Return the (x, y) coordinate for the center point of the cell that contains the specified text.  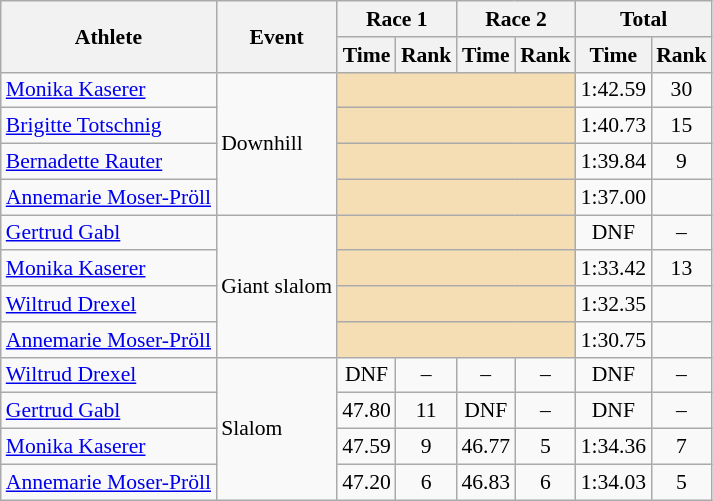
47.59 (366, 447)
15 (682, 126)
Total (644, 19)
30 (682, 90)
1:33.42 (614, 269)
46.77 (486, 447)
Bernadette Rauter (108, 162)
46.83 (486, 482)
1:32.35 (614, 304)
7 (682, 447)
Giant slalom (276, 286)
1:37.00 (614, 197)
13 (682, 269)
Brigitte Totschnig (108, 126)
Race 2 (516, 19)
Event (276, 36)
Athlete (108, 36)
47.20 (366, 482)
1:30.75 (614, 340)
Slalom (276, 428)
1:42.59 (614, 90)
Race 1 (396, 19)
1:34.03 (614, 482)
11 (426, 411)
1:39.84 (614, 162)
47.80 (366, 411)
1:40.73 (614, 126)
Downhill (276, 143)
1:34.36 (614, 447)
